Identify which cell holds the provided text, then report its [X, Y] central coordinate. 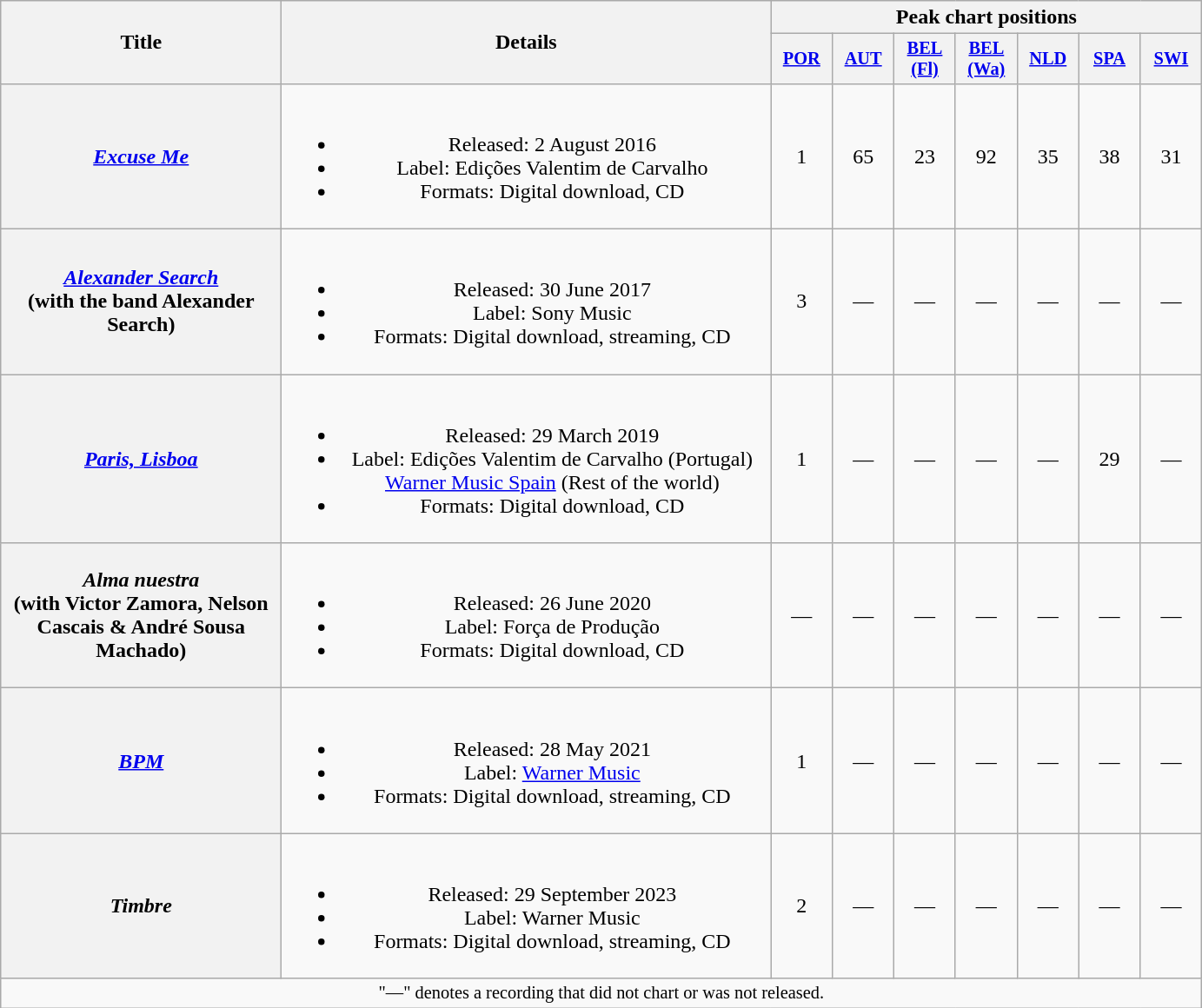
Excuse Me [141, 156]
Released: 29 September 2023Label: Warner MusicFormats: Digital download, streaming, CD [527, 905]
BEL(Fl) [925, 59]
3 [801, 302]
65 [864, 156]
Paris, Lisboa [141, 459]
AUT [864, 59]
BPM [141, 761]
"—" denotes a recording that did not chart or was not released. [601, 993]
SWI [1172, 59]
Released: 2 August 2016Label: Edições Valentim de CarvalhoFormats: Digital download, CD [527, 156]
38 [1109, 156]
Peak chart positions [986, 17]
NLD [1048, 59]
23 [925, 156]
Released: 30 June 2017 Label: Sony MusicFormats: Digital download, streaming, CD [527, 302]
Released: 26 June 2020Label: Força de ProduçãoFormats: Digital download, CD [527, 615]
SPA [1109, 59]
Timbre [141, 905]
35 [1048, 156]
BEL (Wa) [986, 59]
Details [527, 43]
31 [1172, 156]
29 [1109, 459]
POR [801, 59]
92 [986, 156]
Title [141, 43]
Alma nuestra(with Victor Zamora, Nelson Cascais & André Sousa Machado) [141, 615]
Alexander Search(with the band Alexander Search) [141, 302]
Released: 28 May 2021Label: Warner MusicFormats: Digital download, streaming, CD [527, 761]
Released: 29 March 2019Label: Edições Valentim de Carvalho (Portugal)Warner Music Spain (Rest of the world)Formats: Digital download, CD [527, 459]
2 [801, 905]
